Scan for the cell matching the given text and deliver its (X, Y) coordinate at center. 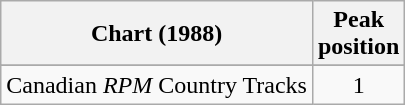
1 (358, 85)
Peakposition (358, 34)
Canadian RPM Country Tracks (157, 85)
Chart (1988) (157, 34)
